Search for the cell housing the specified text and yield its (X, Y) center coordinate. 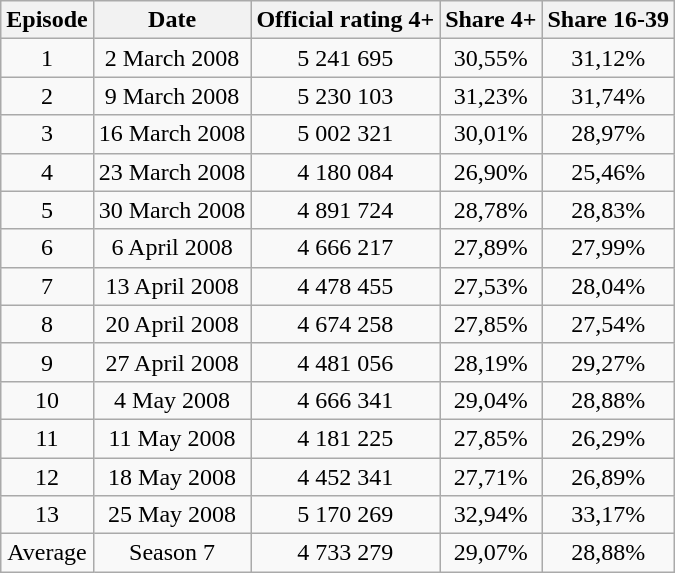
25 May 2008 (172, 515)
16 March 2008 (172, 134)
11 (47, 438)
27,71% (491, 477)
28,04% (608, 286)
5 170 269 (346, 515)
Season 7 (172, 553)
Episode (47, 20)
30,55% (491, 58)
4 (47, 172)
4 666 341 (346, 400)
3 (47, 134)
29,07% (491, 553)
23 March 2008 (172, 172)
4 May 2008 (172, 400)
13 (47, 515)
10 (47, 400)
2 (47, 96)
30,01% (491, 134)
12 (47, 477)
26,90% (491, 172)
27,53% (491, 286)
29,27% (608, 362)
27 April 2008 (172, 362)
20 April 2008 (172, 324)
6 April 2008 (172, 248)
31,23% (491, 96)
4 481 056 (346, 362)
26,89% (608, 477)
11 May 2008 (172, 438)
4 674 258 (346, 324)
4 891 724 (346, 210)
5 241 695 (346, 58)
33,17% (608, 515)
31,12% (608, 58)
32,94% (491, 515)
2 March 2008 (172, 58)
6 (47, 248)
31,74% (608, 96)
4 733 279 (346, 553)
28,19% (491, 362)
8 (47, 324)
13 April 2008 (172, 286)
27,99% (608, 248)
27,89% (491, 248)
25,46% (608, 172)
27,54% (608, 324)
Date (172, 20)
29,04% (491, 400)
Share 4+ (491, 20)
18 May 2008 (172, 477)
4 180 084 (346, 172)
5 (47, 210)
4 478 455 (346, 286)
5 002 321 (346, 134)
28,97% (608, 134)
26,29% (608, 438)
Average (47, 553)
4 666 217 (346, 248)
7 (47, 286)
Share 16-39 (608, 20)
4 452 341 (346, 477)
9 March 2008 (172, 96)
28,83% (608, 210)
Official rating 4+ (346, 20)
28,78% (491, 210)
9 (47, 362)
5 230 103 (346, 96)
1 (47, 58)
30 March 2008 (172, 210)
4 181 225 (346, 438)
